Search for the cell housing the specified text and yield its (x, y) center coordinate. 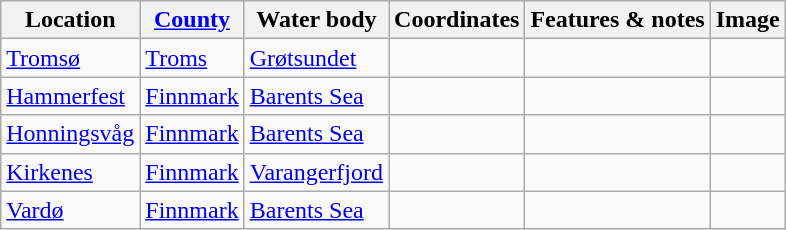
County (192, 20)
Location (70, 20)
Kirkenes (70, 172)
Hammerfest (70, 96)
Tromsø (70, 58)
Features & notes (618, 20)
Troms (192, 58)
Vardø (70, 210)
Grøtsundet (316, 58)
Water body (316, 20)
Varangerfjord (316, 172)
Honningsvåg (70, 134)
Image (748, 20)
Coordinates (457, 20)
